Pinpoint the cell where the given text exists, returning its [x, y] midpoint coordinate. 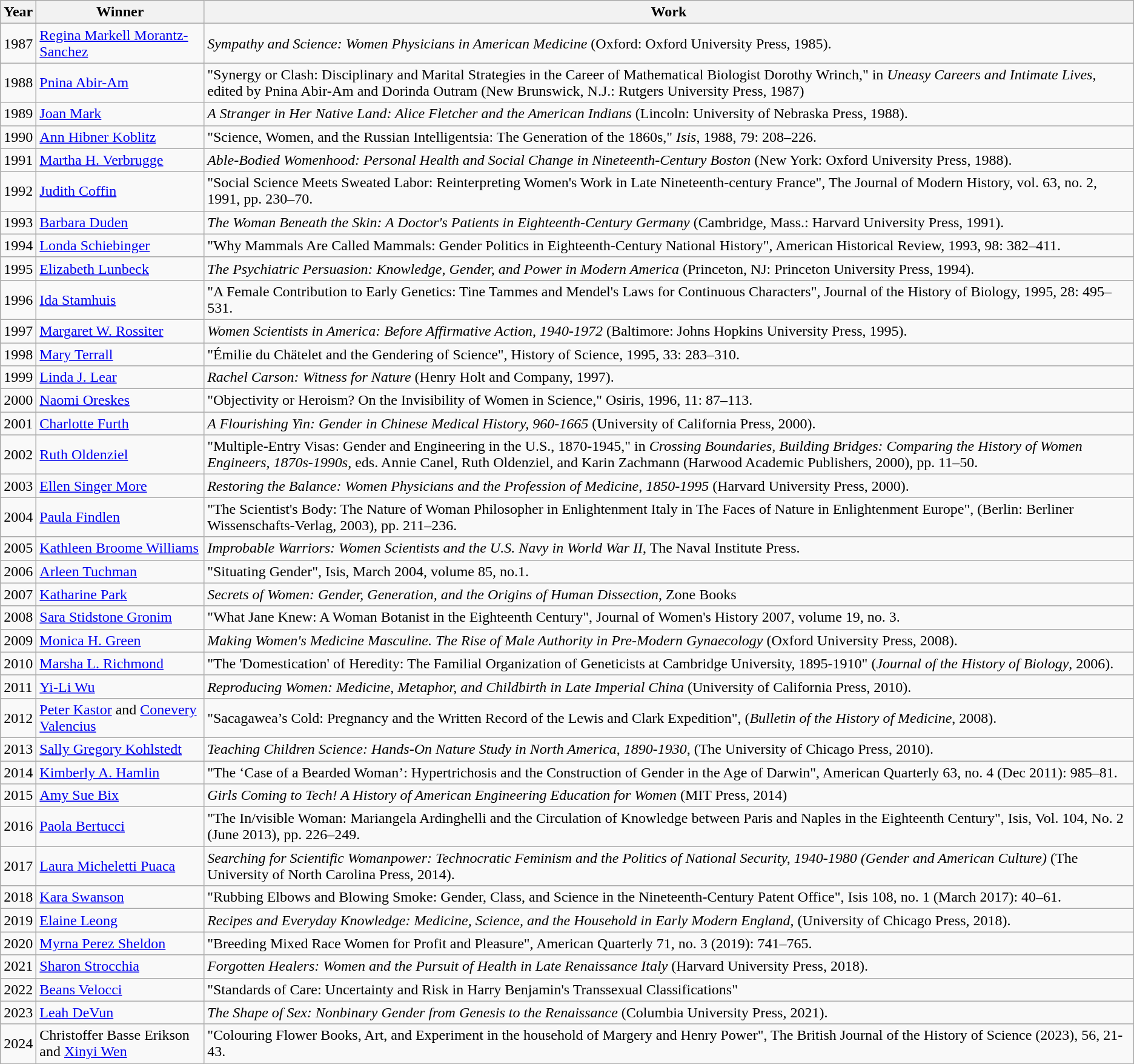
2018 [18, 897]
Forgotten Healers: Women and the Pursuit of Health in Late Renaissance Italy (Harvard University Press, 2018). [669, 966]
Recipes and Everyday Knowledge: Medicine, Science, and the Household in Early Modern England, (University of Chicago Press, 2018). [669, 920]
"Why Mammals Are Called Mammals: Gender Politics in Eighteenth-Century National History", American Historical Review, 1993, 98: 382–411. [669, 245]
A Flourishing Yin: Gender in Chinese Medical History, 960-1665 (University of California Press, 2000). [669, 424]
Yi-Li Wu [120, 687]
Martha H. Verbrugge [120, 160]
Charlotte Furth [120, 424]
Kimberly A. Hamlin [120, 773]
A Stranger in Her Native Land: Alice Fletcher and the American Indians (Lincoln: University of Nebraska Press, 1988). [669, 114]
2014 [18, 773]
2019 [18, 920]
Joan Mark [120, 114]
Christoffer Basse Erikson and Xinyi Wen [120, 1043]
The Woman Beneath the Skin: A Doctor's Patients in Eighteenth-Century Germany (Cambridge, Mass.: Harvard University Press, 1991). [669, 222]
Sharon Strocchia [120, 966]
Improbable Warriors: Women Scientists and the U.S. Navy in World War II, The Naval Institute Press. [669, 548]
Paula Findlen [120, 517]
2015 [18, 796]
"Sacagawea’s Cold: Pregnancy and the Written Record of the Lewis and Clark Expedition", (Bulletin of the History of Medicine, 2008). [669, 717]
Pnina Abir-Am [120, 82]
Ruth Oldenziel [120, 454]
Londa Schiebinger [120, 245]
2017 [18, 866]
2011 [18, 687]
1990 [18, 137]
The Shape of Sex: Nonbinary Gender from Genesis to the Renaissance (Columbia University Press, 2021). [669, 1012]
Katharine Park [120, 594]
"The ‘Case of a Bearded Woman’: Hypertrichosis and the Construction of Gender in the Age of Darwin", American Quarterly 63, no. 4 (Dec 2011): 985–81. [669, 773]
Ellen Singer More [120, 486]
2010 [18, 663]
1993 [18, 222]
Ida Stamhuis [120, 299]
1998 [18, 354]
The Psychiatric Persuasion: Knowledge, Gender, and Power in Modern America (Princeton, NJ: Princeton University Press, 1994). [669, 268]
"Standards of Care: Uncertainty and Risk in Harry Benjamin's Transsexual Classifications" [669, 989]
2016 [18, 826]
2023 [18, 1012]
Elaine Leong [120, 920]
Margaret W. Rossiter [120, 331]
"Science, Women, and the Russian Intelligentsia: The Generation of the 1860s," Isis, 1988, 79: 208–226. [669, 137]
Linda J. Lear [120, 377]
2002 [18, 454]
2008 [18, 617]
2005 [18, 548]
Sally Gregory Kohlstedt [120, 749]
2001 [18, 424]
1997 [18, 331]
Restoring the Balance: Women Physicians and the Profession of Medicine, 1850-1995 (Harvard University Press, 2000). [669, 486]
Beans Velocci [120, 989]
Reproducing Women: Medicine, Metaphor, and Childbirth in Late Imperial China (University of California Press, 2010). [669, 687]
Rachel Carson: Witness for Nature (Henry Holt and Company, 1997). [669, 377]
1994 [18, 245]
Monica H. Green [120, 640]
"What Jane Knew: A Woman Botanist in the Eighteenth Century", Journal of Women's History 2007, volume 19, no. 3. [669, 617]
2000 [18, 401]
2021 [18, 966]
1989 [18, 114]
Peter Kastor and Conevery Valencius [120, 717]
"Rubbing Elbows and Blowing Smoke: Gender, Class, and Science in the Nineteenth-Century Patent Office", Isis 108, no. 1 (March 2017): 40–61. [669, 897]
Naomi Oreskes [120, 401]
Amy Sue Bix [120, 796]
2022 [18, 989]
Leah DeVun [120, 1012]
2006 [18, 571]
Barbara Duden [120, 222]
Mary Terrall [120, 354]
"Émilie du Chätelet and the Gendering of Science", History of Science, 1995, 33: 283–310. [669, 354]
1988 [18, 82]
Secrets of Women: Gender, Generation, and the Origins of Human Dissection, Zone Books [669, 594]
Women Scientists in America: Before Affirmative Action, 1940-1972 (Baltimore: Johns Hopkins University Press, 1995). [669, 331]
Judith Coffin [120, 191]
Winner [120, 12]
"Situating Gender", Isis, March 2004, volume 85, no.1. [669, 571]
2009 [18, 640]
Sympathy and Science: Women Physicians in American Medicine (Oxford: Oxford University Press, 1985). [669, 44]
2013 [18, 749]
Able-Bodied Womenhood: Personal Health and Social Change in Nineteenth-Century Boston (New York: Oxford University Press, 1988). [669, 160]
"Breeding Mixed Race Women for Profit and Pleasure", American Quarterly 71, no. 3 (2019): 741–765. [669, 943]
Kara Swanson [120, 897]
2024 [18, 1043]
2003 [18, 486]
Arleen Tuchman [120, 571]
Year [18, 12]
"Objectivity or Heroism? On the Invisibility of Women in Science," Osiris, 1996, 11: 87–113. [669, 401]
1995 [18, 268]
2004 [18, 517]
Marsha L. Richmond [120, 663]
Girls Coming to Tech! A History of American Engineering Education for Women (MIT Press, 2014) [669, 796]
2007 [18, 594]
1991 [18, 160]
Regina Markell Morantz-Sanchez [120, 44]
Kathleen Broome Williams [120, 548]
Sara Stidstone Gronim [120, 617]
2012 [18, 717]
Work [669, 12]
1999 [18, 377]
1987 [18, 44]
Teaching Children Science: Hands-On Nature Study in North America, 1890-1930, (The University of Chicago Press, 2010). [669, 749]
Ann Hibner Koblitz [120, 137]
1992 [18, 191]
Paola Bertucci [120, 826]
Making Women's Medicine Masculine. The Rise of Male Authority in Pre-Modern Gynaecology (Oxford University Press, 2008). [669, 640]
1996 [18, 299]
Myrna Perez Sheldon [120, 943]
2020 [18, 943]
Laura Micheletti Puaca [120, 866]
Elizabeth Lunbeck [120, 268]
